Determine the (x, y) coordinate at the center of the cell enclosing the given text.  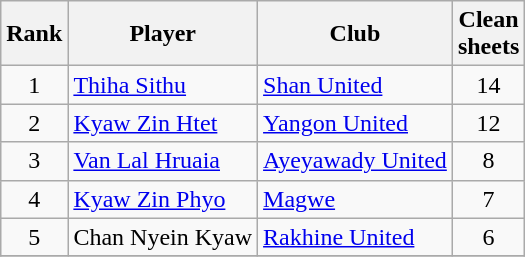
2 (34, 123)
Chan Nyein Kyaw (163, 237)
5 (34, 237)
1 (34, 85)
12 (488, 123)
Club (356, 34)
Rakhine United (356, 237)
Player (163, 34)
Kyaw Zin Phyo (163, 199)
4 (34, 199)
Ayeyawady United (356, 161)
Van Lal Hruaia (163, 161)
Thiha Sithu (163, 85)
Cleansheets (488, 34)
14 (488, 85)
Yangon United (356, 123)
7 (488, 199)
Kyaw Zin Htet (163, 123)
6 (488, 237)
Rank (34, 34)
Magwe (356, 199)
Shan United (356, 85)
8 (488, 161)
3 (34, 161)
